Determine the [X, Y] coordinate at the center of the cell enclosing the given text.  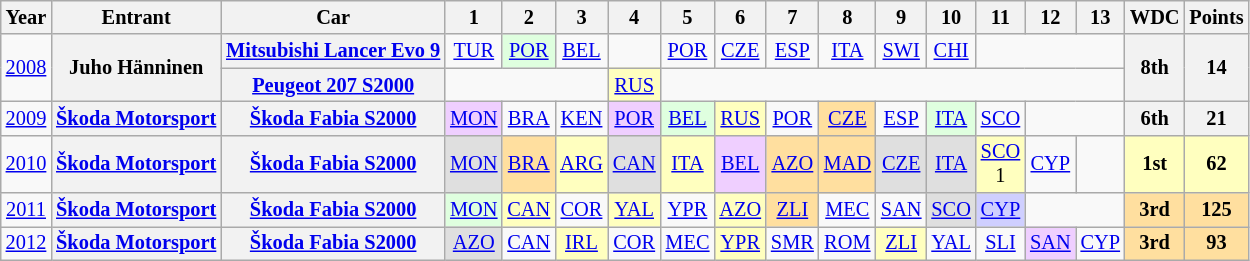
10 [950, 17]
Car [333, 17]
SLI [1000, 243]
CHI [950, 51]
2008 [26, 68]
1 [474, 17]
14 [1216, 68]
Points [1216, 17]
62 [1216, 164]
9 [901, 17]
93 [1216, 243]
Year [26, 17]
2010 [26, 164]
Juho Hänninen [136, 68]
Mitsubishi Lancer Evo 9 [333, 51]
1st [1155, 164]
SCO1 [1000, 164]
WDC [1155, 17]
ROM [848, 243]
125 [1216, 210]
Entrant [136, 17]
12 [1050, 17]
ARG [582, 164]
KEN [582, 118]
21 [1216, 118]
2 [528, 17]
5 [688, 17]
7 [792, 17]
13 [1100, 17]
2011 [26, 210]
SMR [792, 243]
Peugeot 207 S2000 [333, 85]
8 [848, 17]
6 [740, 17]
2012 [26, 243]
SWI [901, 51]
6th [1155, 118]
8th [1155, 68]
MAD [848, 164]
IRL [582, 243]
11 [1000, 17]
4 [634, 17]
TUR [474, 51]
2009 [26, 118]
3 [582, 17]
